Search for the cell housing the specified text and yield its (x, y) center coordinate. 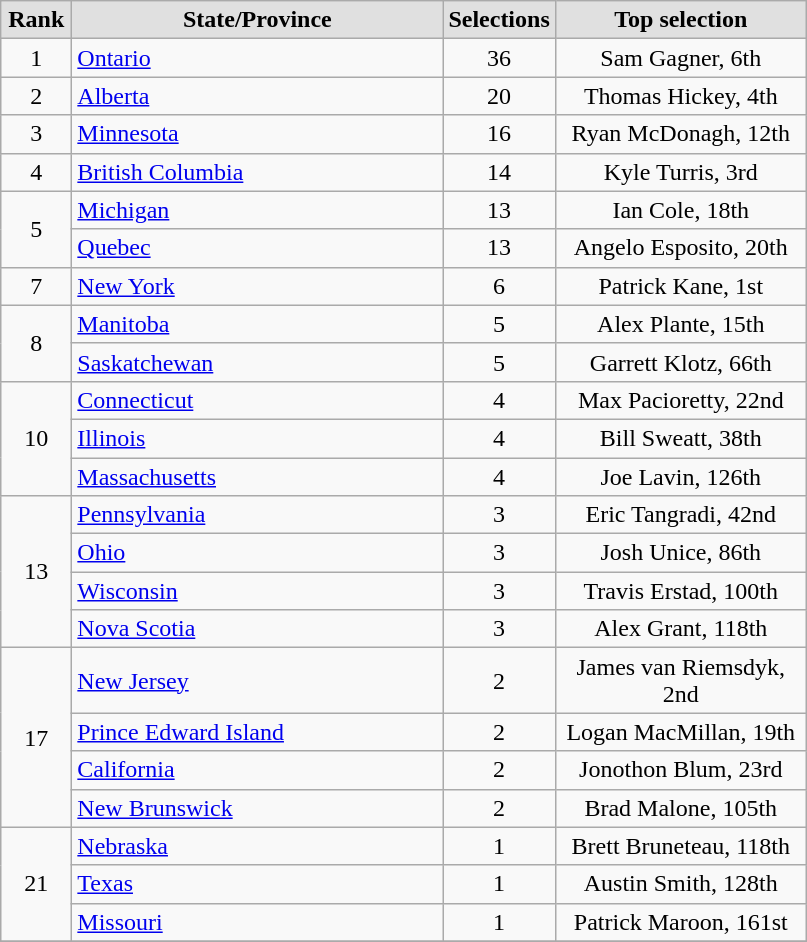
Quebec (258, 248)
Sam Gagner, 6th (680, 58)
Nebraska (258, 846)
7 (36, 286)
Travis Erstad, 100th (680, 591)
Ohio (258, 553)
British Columbia (258, 172)
14 (499, 172)
Jonothon Blum, 23rd (680, 770)
Bill Sweatt, 38th (680, 438)
Thomas Hickey, 4th (680, 96)
New Jersey (258, 680)
Prince Edward Island (258, 732)
Patrick Kane, 1st (680, 286)
Massachusetts (258, 477)
Josh Unice, 86th (680, 553)
Top selection (680, 20)
Brett Bruneteau, 118th (680, 846)
Michigan (258, 210)
Minnesota (258, 134)
Ontario (258, 58)
New York (258, 286)
Missouri (258, 922)
Nova Scotia (258, 629)
Selections (499, 20)
Saskatchewan (258, 362)
Connecticut (258, 400)
Garrett Klotz, 66th (680, 362)
Patrick Maroon, 161st (680, 922)
Brad Malone, 105th (680, 808)
21 (36, 884)
Kyle Turris, 3rd (680, 172)
Rank (36, 20)
Austin Smith, 128th (680, 884)
Alex Grant, 118th (680, 629)
17 (36, 738)
10 (36, 438)
Manitoba (258, 324)
6 (499, 286)
Illinois (258, 438)
20 (499, 96)
Ryan McDonagh, 12th (680, 134)
James van Riemsdyk, 2nd (680, 680)
Angelo Esposito, 20th (680, 248)
Texas (258, 884)
Max Pacioretty, 22nd (680, 400)
Alex Plante, 15th (680, 324)
California (258, 770)
16 (499, 134)
Logan MacMillan, 19th (680, 732)
Eric Tangradi, 42nd (680, 515)
New Brunswick (258, 808)
Wisconsin (258, 591)
State/Province (258, 20)
Joe Lavin, 126th (680, 477)
Pennsylvania (258, 515)
36 (499, 58)
Alberta (258, 96)
8 (36, 343)
Ian Cole, 18th (680, 210)
